Provide the [X, Y] coordinate of the cell's center where the given text is located.  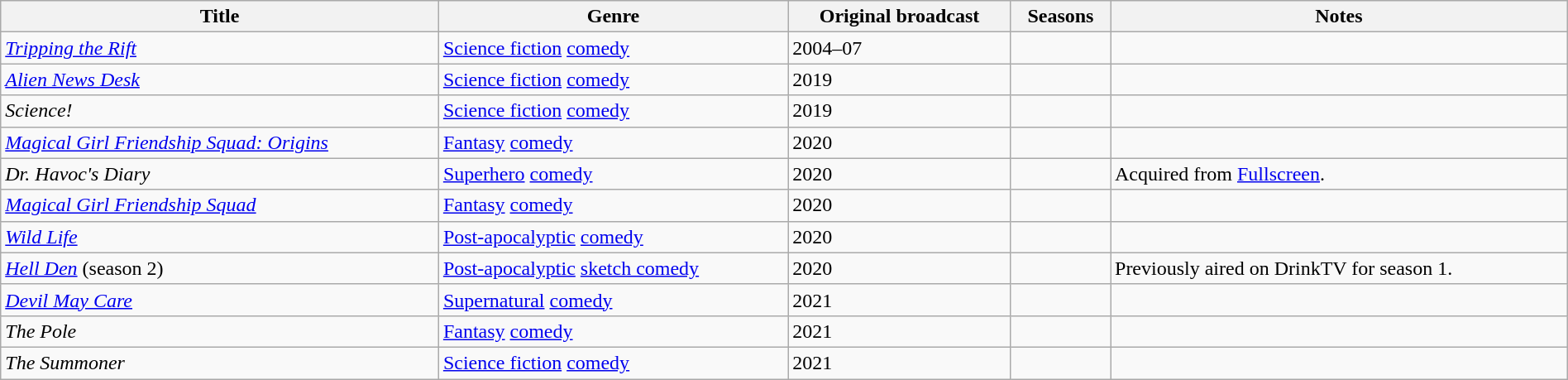
Superhero comedy [613, 174]
Alien News Desk [220, 79]
Genre [613, 17]
Supernatural comedy [613, 300]
Original broadcast [900, 17]
Acquired from Fullscreen. [1338, 174]
Devil May Care [220, 300]
Tripping the Rift [220, 48]
The Pole [220, 331]
Magical Girl Friendship Squad [220, 205]
Post-apocalyptic comedy [613, 237]
Hell Den (season 2) [220, 268]
Wild Life [220, 237]
Post-apocalyptic sketch comedy [613, 268]
Title [220, 17]
2004–07 [900, 48]
Seasons [1060, 17]
Notes [1338, 17]
Dr. Havoc's Diary [220, 174]
Science! [220, 111]
Magical Girl Friendship Squad: Origins [220, 142]
The Summoner [220, 363]
Previously aired on DrinkTV for season 1. [1338, 268]
